Find where the given text appears and provide that cell's center as [X, Y] coordinate. 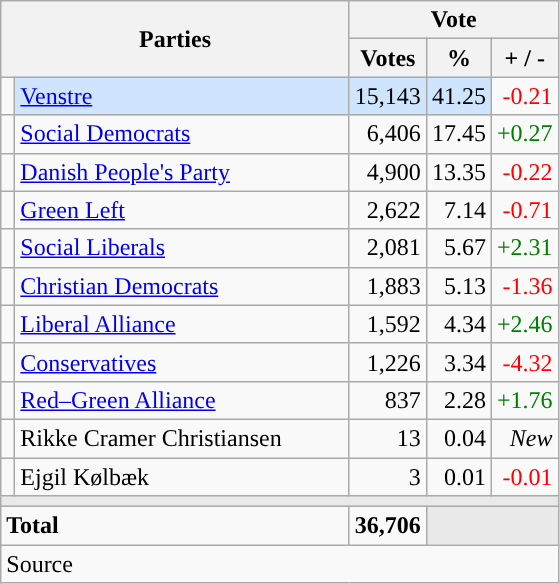
1,592 [388, 324]
Votes [388, 58]
3.34 [458, 362]
Green Left [182, 210]
2,622 [388, 210]
Total [176, 526]
% [458, 58]
4,900 [388, 172]
Vote [454, 20]
7.14 [458, 210]
0.01 [458, 477]
4.34 [458, 324]
+0.27 [524, 134]
15,143 [388, 96]
+2.31 [524, 248]
+1.76 [524, 400]
-4.32 [524, 362]
+ / - [524, 58]
Parties [176, 39]
5.67 [458, 248]
Venstre [182, 96]
Christian Democrats [182, 286]
3 [388, 477]
6,406 [388, 134]
41.25 [458, 96]
Rikke Cramer Christiansen [182, 438]
Social Liberals [182, 248]
1,883 [388, 286]
-1.36 [524, 286]
-0.71 [524, 210]
1,226 [388, 362]
2,081 [388, 248]
-0.22 [524, 172]
Red–Green Alliance [182, 400]
0.04 [458, 438]
837 [388, 400]
Liberal Alliance [182, 324]
-0.01 [524, 477]
36,706 [388, 526]
2.28 [458, 400]
Danish People's Party [182, 172]
13.35 [458, 172]
Conservatives [182, 362]
13 [388, 438]
+2.46 [524, 324]
Ejgil Kølbæk [182, 477]
New [524, 438]
5.13 [458, 286]
-0.21 [524, 96]
Source [280, 564]
17.45 [458, 134]
Social Democrats [182, 134]
